Detect which cell encompasses the target text, then output its (x, y) center coordinate. 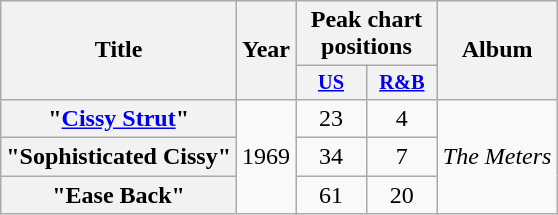
4 (402, 118)
Title (119, 50)
34 (332, 157)
23 (332, 118)
R&B (402, 83)
61 (332, 195)
"Sophisticated Cissy" (119, 157)
The Meters (497, 156)
Album (497, 50)
Year (266, 50)
"Cissy Strut" (119, 118)
1969 (266, 156)
US (332, 83)
"Ease Back" (119, 195)
Peak chart positions (367, 34)
20 (402, 195)
7 (402, 157)
